Return (X, Y) of the center of cell containing provided text 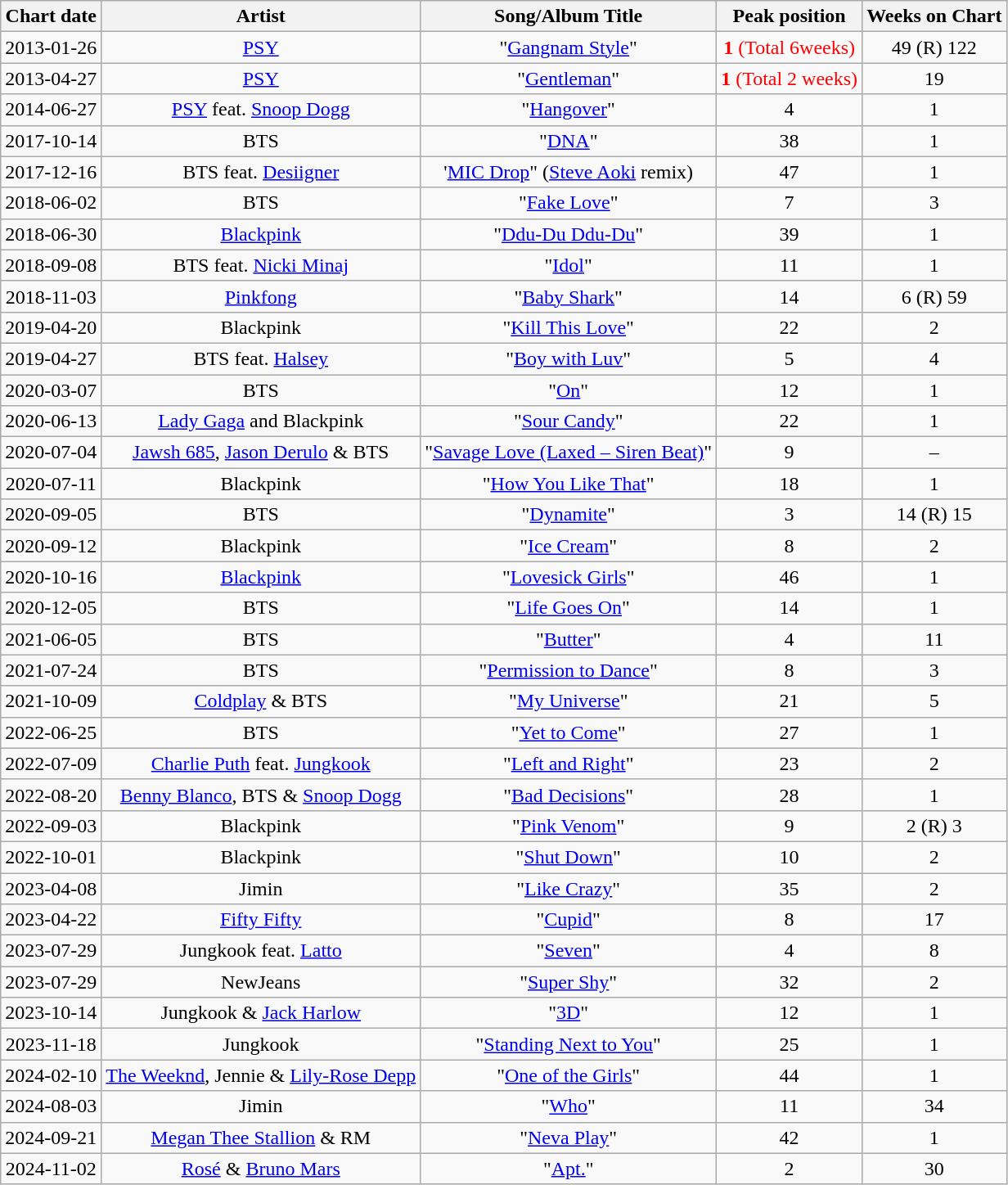
Peak position (790, 16)
2013-04-27 (51, 79)
"Ddu-Du Ddu-Du" (569, 234)
"3D" (569, 1013)
1 (Total 2 weeks) (790, 79)
"DNA" (569, 141)
Fifty Fifty (261, 920)
2020-07-11 (51, 484)
"One of the Girls" (569, 1075)
35 (790, 888)
"Cupid" (569, 920)
Charlie Puth feat. Jungkook (261, 764)
2020-09-05 (51, 515)
"Standing Next to You" (569, 1044)
46 (790, 577)
"Pink Venom" (569, 826)
2018-11-03 (51, 296)
"Ice Cream" (569, 546)
"Butter" (569, 639)
– (934, 453)
"Life Goes On" (569, 608)
2019-04-20 (51, 327)
18 (790, 484)
1 (Total 6weeks) (790, 47)
"Yet to Come" (569, 732)
"Gangnam Style" (569, 47)
"Shut Down" (569, 857)
30 (934, 1169)
27 (790, 732)
"Gentleman" (569, 79)
6 (R) 59 (934, 296)
Rosé & Bruno Mars (261, 1169)
2017-10-14 (51, 141)
2022-09-03 (51, 826)
"Idol" (569, 265)
2023-04-08 (51, 888)
2014-06-27 (51, 110)
17 (934, 920)
"Dynamite" (569, 515)
2020-12-05 (51, 608)
2023-11-18 (51, 1044)
"Who" (569, 1106)
BTS feat. Nicki Minaj (261, 265)
"Lovesick Girls" (569, 577)
"Left and Right" (569, 764)
Weeks on Chart (934, 16)
2024-09-21 (51, 1138)
Jungkook feat. Latto (261, 951)
"Apt." (569, 1169)
2018-06-02 (51, 203)
32 (790, 982)
10 (790, 857)
2022-07-09 (51, 764)
2022-06-25 (51, 732)
Megan Thee Stallion & RM (261, 1138)
"Bad Decisions" (569, 795)
"Neva Play" (569, 1138)
Song/Album Title (569, 16)
2021-06-05 (51, 639)
47 (790, 172)
2013-01-26 (51, 47)
"Permission to Dance" (569, 670)
"Like Crazy" (569, 888)
"How You Like That" (569, 484)
34 (934, 1106)
"Fake Love" (569, 203)
The Weeknd, Jennie & Lily-Rose Depp (261, 1075)
"Hangover" (569, 110)
Jungkook (261, 1044)
25 (790, 1044)
38 (790, 141)
2020-03-07 (51, 390)
2018-09-08 (51, 265)
2 (R) 3 (934, 826)
Artist (261, 16)
21 (790, 701)
"Baby Shark" (569, 296)
PSY feat. Snoop Dogg (261, 110)
2024-08-03 (51, 1106)
2020-07-04 (51, 453)
2021-10-09 (51, 701)
BTS feat. Desiigner (261, 172)
2020-06-13 (51, 421)
23 (790, 764)
2024-02-10 (51, 1075)
Benny Blanco, BTS & Snoop Dogg (261, 795)
2022-08-20 (51, 795)
"Boy with Luv" (569, 358)
Jawsh 685, Jason Derulo & BTS (261, 453)
"Super Shy" (569, 982)
'MIC Drop" (Steve Aoki remix) (569, 172)
Lady Gaga and Blackpink (261, 421)
2023-04-22 (51, 920)
Chart date (51, 16)
2017-12-16 (51, 172)
2019-04-27 (51, 358)
Coldplay & BTS (261, 701)
Jungkook & Jack Harlow (261, 1013)
NewJeans (261, 982)
7 (790, 203)
44 (790, 1075)
"Kill This Love" (569, 327)
42 (790, 1138)
Pinkfong (261, 296)
19 (934, 79)
14 (R) 15 (934, 515)
39 (790, 234)
"Seven" (569, 951)
2024-11-02 (51, 1169)
"My Universe" (569, 701)
2020-10-16 (51, 577)
2018-06-30 (51, 234)
"Sour Candy" (569, 421)
2020-09-12 (51, 546)
BTS feat. Halsey (261, 358)
2021-07-24 (51, 670)
"On" (569, 390)
49 (R) 122 (934, 47)
"Savage Love (Laxed – Siren Beat)" (569, 453)
2022-10-01 (51, 857)
28 (790, 795)
2023-10-14 (51, 1013)
